Identify which cell holds the provided text, then report its [x, y] central coordinate. 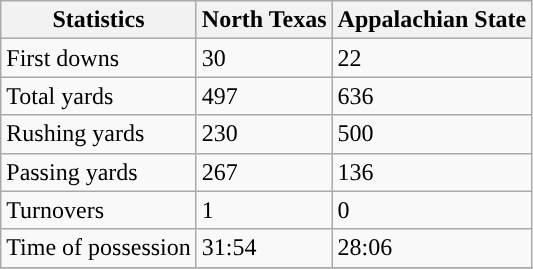
Turnovers [99, 210]
636 [432, 96]
Appalachian State [432, 20]
31:54 [264, 248]
28:06 [432, 248]
Rushing yards [99, 134]
North Texas [264, 20]
Total yards [99, 96]
Passing yards [99, 172]
0 [432, 210]
Time of possession [99, 248]
22 [432, 58]
Statistics [99, 20]
1 [264, 210]
497 [264, 96]
First downs [99, 58]
30 [264, 58]
136 [432, 172]
500 [432, 134]
230 [264, 134]
267 [264, 172]
